Determine the (X, Y) coordinate at the center of the cell enclosing the given text.  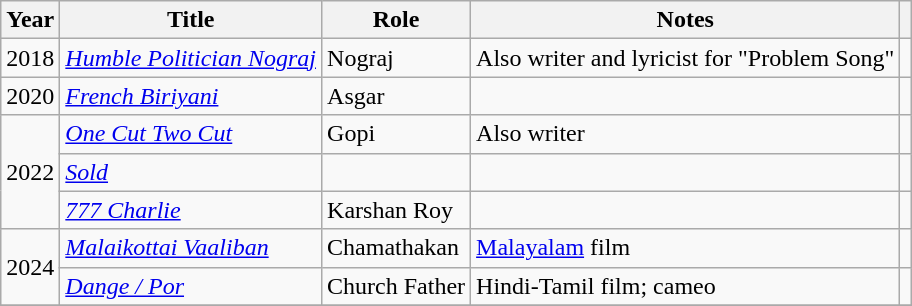
Nograj (396, 58)
Church Father (396, 286)
2020 (30, 96)
French Biriyani (191, 96)
777 Charlie (191, 210)
2022 (30, 172)
Chamathakan (396, 248)
Also writer and lyricist for "Problem Song" (686, 58)
Year (30, 20)
Malayalam film (686, 248)
Gopi (396, 134)
Asgar (396, 96)
Also writer (686, 134)
Notes (686, 20)
Karshan Roy (396, 210)
2024 (30, 267)
Humble Politician Nograj (191, 58)
One Cut Two Cut (191, 134)
Role (396, 20)
Malaikottai Vaaliban (191, 248)
Hindi-Tamil film; cameo (686, 286)
Title (191, 20)
Sold (191, 172)
Dange / Por (191, 286)
2018 (30, 58)
